Output the [x, y] coordinate of the center of the cell containing the given text.  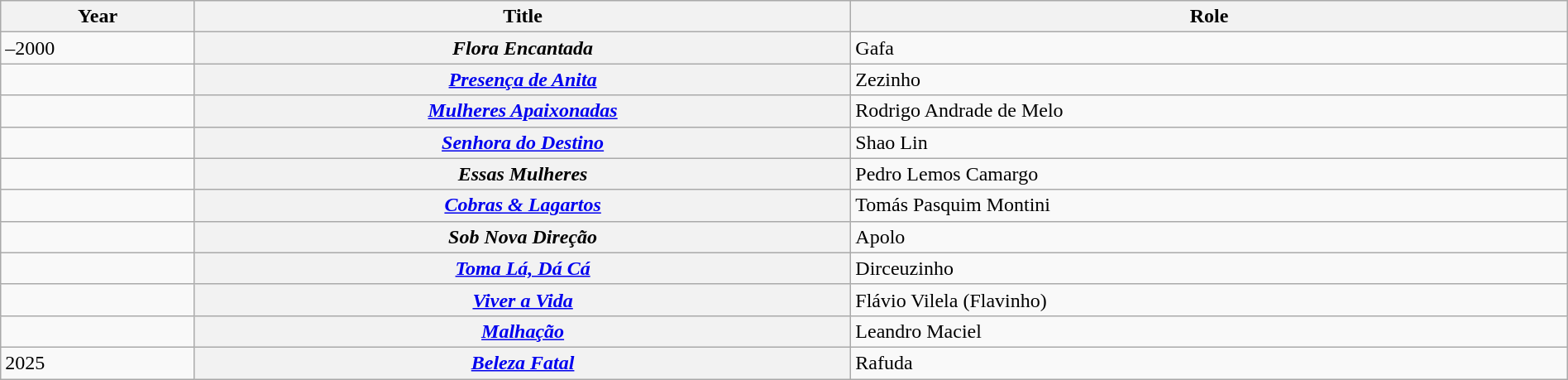
Shao Lin [1209, 142]
Title [523, 17]
Senhora do Destino [523, 142]
Mulheres Apaixonadas [523, 111]
Flávio Vilela (Flavinho) [1209, 300]
Rodrigo Andrade de Melo [1209, 111]
Sob Nova Direção [523, 237]
Pedro Lemos Camargo [1209, 174]
Rafuda [1209, 363]
Year [98, 17]
Cobras & Lagartos [523, 205]
2025 [98, 363]
Toma Lá, Dá Cá [523, 268]
Leandro Maciel [1209, 331]
Essas Mulheres [523, 174]
Beleza Fatal [523, 363]
Dirceuzinho [1209, 268]
–2000 [98, 48]
Tomás Pasquim Montini [1209, 205]
Gafa [1209, 48]
Role [1209, 17]
Presença de Anita [523, 79]
Apolo [1209, 237]
Viver a Vida [523, 300]
Zezinho [1209, 79]
Malhação [523, 331]
Flora Encantada [523, 48]
